Find where the given text appears and provide that cell's center as (x, y) coordinate. 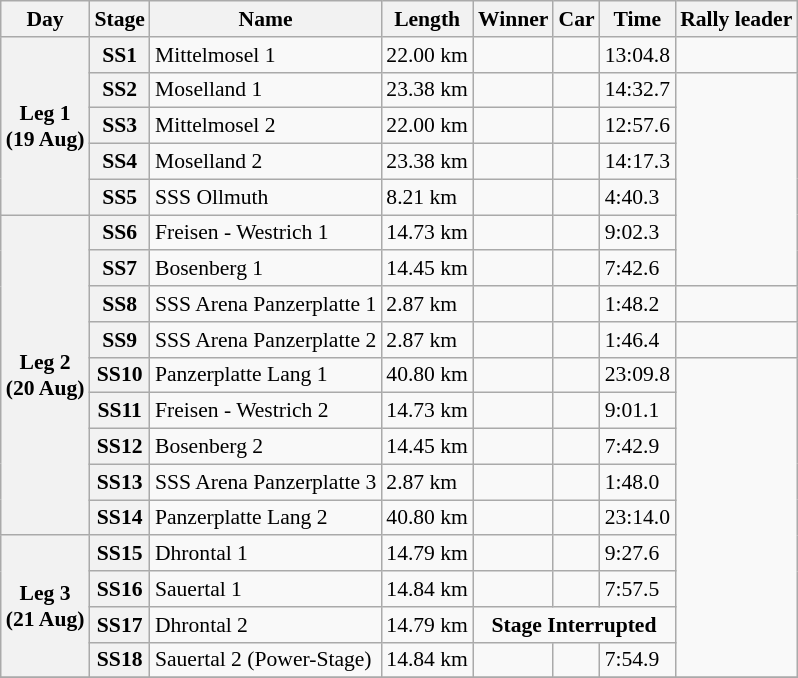
SSS Arena Panzerplatte 3 (266, 482)
7:42.9 (638, 447)
Moselland 2 (266, 162)
SS17 (119, 625)
Time (638, 19)
SSS Ollmuth (266, 197)
23:09.8 (638, 375)
SS18 (119, 660)
1:48.2 (638, 304)
SS12 (119, 447)
9:27.6 (638, 554)
Bosenberg 1 (266, 269)
23:14.0 (638, 518)
SS13 (119, 482)
SSS Arena Panzerplatte 2 (266, 340)
SS7 (119, 269)
9:01.1 (638, 411)
SS2 (119, 90)
Length (427, 19)
Winner (514, 19)
14:32.7 (638, 90)
SS5 (119, 197)
Freisen - Westrich 1 (266, 233)
Stage (119, 19)
1:46.4 (638, 340)
SS15 (119, 554)
14:17.3 (638, 162)
1:48.0 (638, 482)
SS9 (119, 340)
9:02.3 (638, 233)
Stage Interrupted (574, 625)
Leg 2(20 Aug) (46, 376)
7:42.6 (638, 269)
Sauertal 2 (Power-Stage) (266, 660)
Dhrontal 1 (266, 554)
4:40.3 (638, 197)
Mittelmosel 1 (266, 55)
SS16 (119, 589)
Panzerplatte Lang 2 (266, 518)
Car (576, 19)
Dhrontal 2 (266, 625)
SS3 (119, 126)
Leg 3(21 Aug) (46, 607)
Mittelmosel 2 (266, 126)
SSS Arena Panzerplatte 1 (266, 304)
SS14 (119, 518)
SS4 (119, 162)
12:57.6 (638, 126)
SS1 (119, 55)
SS11 (119, 411)
Sauertal 1 (266, 589)
Rally leader (736, 19)
Freisen - Westrich 2 (266, 411)
SS10 (119, 375)
7:54.9 (638, 660)
SS6 (119, 233)
Name (266, 19)
7:57.5 (638, 589)
Moselland 1 (266, 90)
Panzerplatte Lang 1 (266, 375)
Leg 1(19 Aug) (46, 126)
Day (46, 19)
Bosenberg 2 (266, 447)
8.21 km (427, 197)
SS8 (119, 304)
13:04.8 (638, 55)
